Provide the [x, y] coordinate of the cell's center where the given text is located.  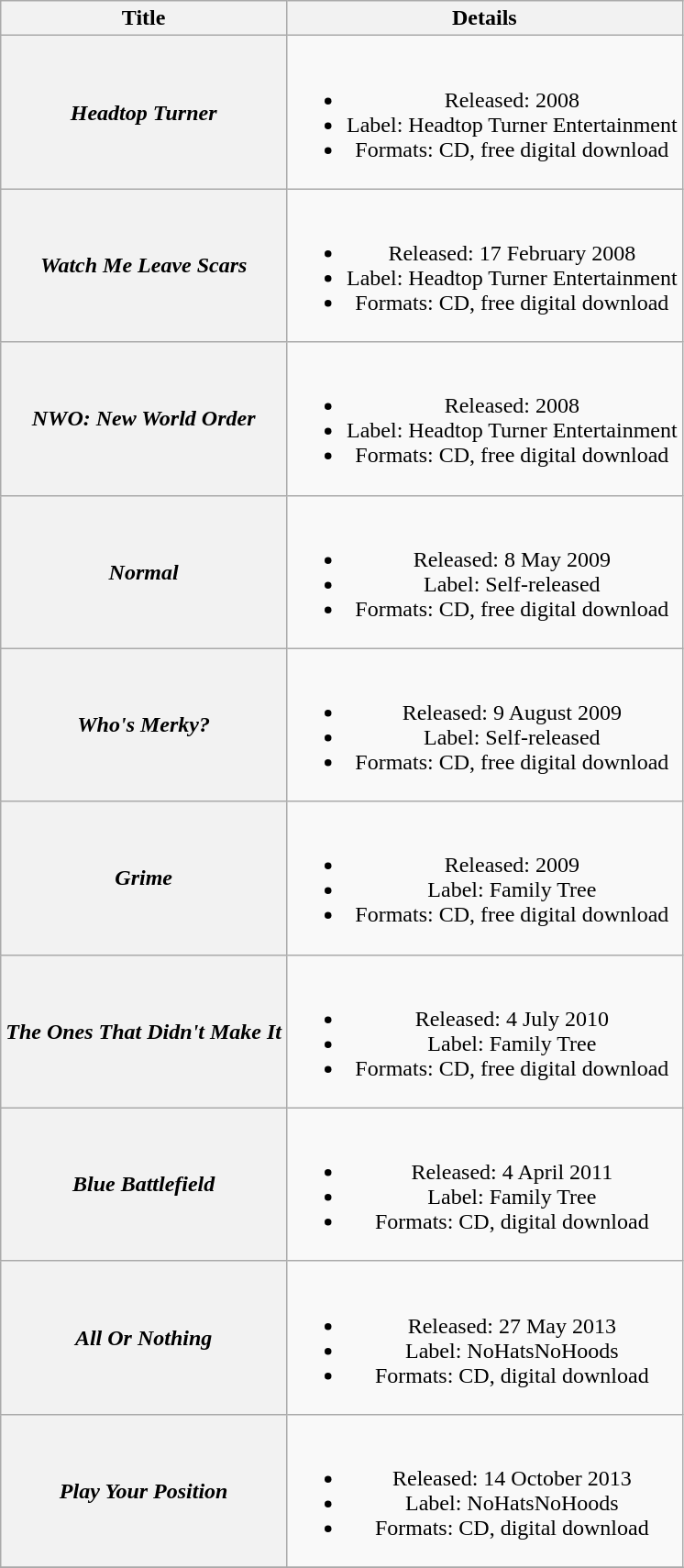
Released: 4 July 2010Label: Family TreeFormats: CD, free digital download [485, 1031]
Released: 8 May 2009Label: Self-releasedFormats: CD, free digital download [485, 572]
Who's Merky? [144, 724]
Title [144, 18]
Play Your Position [144, 1491]
Released: 9 August 2009Label: Self-releasedFormats: CD, free digital download [485, 724]
All Or Nothing [144, 1337]
Grime [144, 878]
Normal [144, 572]
Watch Me Leave Scars [144, 266]
Released: 27 May 2013Label: NoHatsNoHoodsFormats: CD, digital download [485, 1337]
Released: 4 April 2011Label: Family TreeFormats: CD, digital download [485, 1185]
Released: 14 October 2013Label: NoHatsNoHoodsFormats: CD, digital download [485, 1491]
Blue Battlefield [144, 1185]
NWO: New World Order [144, 418]
Released: 2009Label: Family TreeFormats: CD, free digital download [485, 878]
Headtop Turner [144, 112]
Released: 17 February 2008Label: Headtop Turner EntertainmentFormats: CD, free digital download [485, 266]
Details [485, 18]
The Ones That Didn't Make It [144, 1031]
